Capture the cell that displays the provided text and extract its (X, Y) central coordinate. 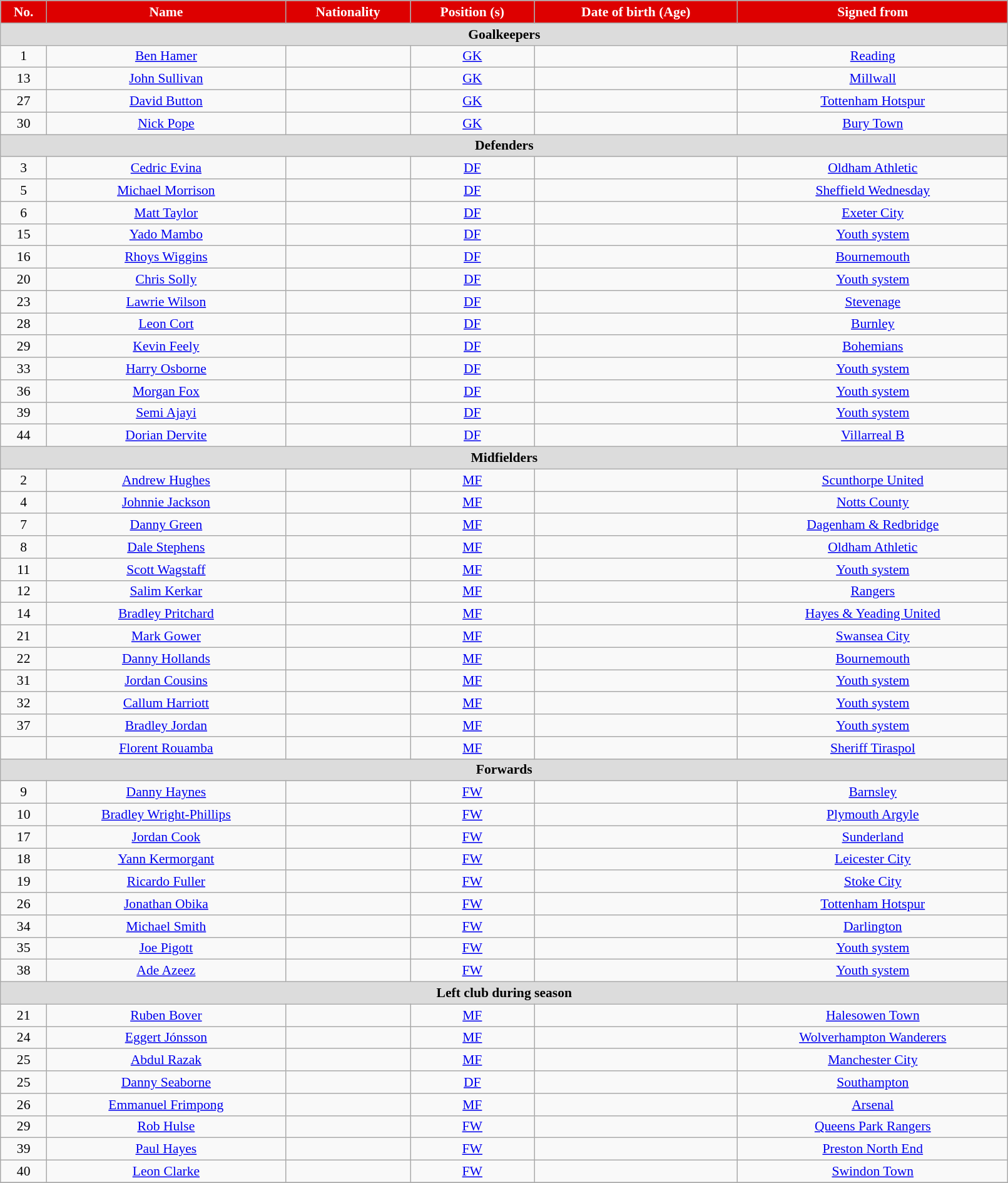
Semi Ajayi (166, 413)
Johnnie Jackson (166, 503)
Andrew Hughes (166, 480)
Burnley (873, 324)
Dagenham & Redbridge (873, 525)
Midfielders (504, 458)
Stevenage (873, 302)
14 (24, 614)
Preston North End (873, 1149)
Scunthorpe United (873, 480)
13 (24, 79)
Mark Gower (166, 637)
Ruben Bover (166, 1015)
Ade Azeez (166, 971)
Callum Harriott (166, 704)
18 (24, 859)
Halesowen Town (873, 1015)
17 (24, 837)
Position (s) (472, 12)
Yado Mambo (166, 235)
Kevin Feely (166, 347)
Exeter City (873, 213)
David Button (166, 101)
Sunderland (873, 837)
19 (24, 882)
20 (24, 280)
1 (24, 56)
Abdul Razak (166, 1060)
36 (24, 391)
Ben Hamer (166, 56)
Lawrie Wilson (166, 302)
27 (24, 101)
Bradley Wright-Phillips (166, 815)
12 (24, 591)
7 (24, 525)
Signed from (873, 12)
Bury Town (873, 123)
Harry Osborne (166, 369)
Michael Morrison (166, 190)
Salim Kerkar (166, 591)
Manchester City (873, 1060)
Cedric Evina (166, 168)
32 (24, 704)
Hayes & Yeading United (873, 614)
44 (24, 436)
No. (24, 12)
2 (24, 480)
Reading (873, 56)
Swansea City (873, 637)
5 (24, 190)
23 (24, 302)
6 (24, 213)
Plymouth Argyle (873, 815)
Jordan Cook (166, 837)
30 (24, 123)
Bradley Jordan (166, 725)
Danny Hollands (166, 658)
37 (24, 725)
Darlington (873, 926)
Southampton (873, 1082)
38 (24, 971)
Sheriff Tiraspol (873, 748)
Arsenal (873, 1105)
Danny Seaborne (166, 1082)
Jonathan Obika (166, 904)
31 (24, 681)
Left club during season (504, 993)
24 (24, 1038)
Dale Stephens (166, 547)
Goalkeepers (504, 34)
35 (24, 948)
Name (166, 12)
10 (24, 815)
Date of birth (Age) (636, 12)
Emmanuel Frimpong (166, 1105)
Millwall (873, 79)
Defenders (504, 146)
Eggert Jónsson (166, 1038)
Barnsley (873, 792)
16 (24, 257)
Danny Haynes (166, 792)
Rhoys Wiggins (166, 257)
Wolverhampton Wanderers (873, 1038)
Florent Rouamba (166, 748)
Joe Pigott (166, 948)
40 (24, 1172)
John Sullivan (166, 79)
4 (24, 503)
Leon Clarke (166, 1172)
Stoke City (873, 882)
22 (24, 658)
Sheffield Wednesday (873, 190)
33 (24, 369)
15 (24, 235)
Nationality (348, 12)
Nick Pope (166, 123)
Morgan Fox (166, 391)
Bradley Pritchard (166, 614)
Leicester City (873, 859)
Scott Wagstaff (166, 570)
Villarreal B (873, 436)
Rob Hulse (166, 1127)
8 (24, 547)
Danny Green (166, 525)
Leon Cort (166, 324)
Yann Kermorgant (166, 859)
Notts County (873, 503)
Matt Taylor (166, 213)
Swindon Town (873, 1172)
Rangers (873, 591)
Bohemians (873, 347)
Michael Smith (166, 926)
9 (24, 792)
11 (24, 570)
34 (24, 926)
3 (24, 168)
Chris Solly (166, 280)
Ricardo Fuller (166, 882)
Paul Hayes (166, 1149)
Queens Park Rangers (873, 1127)
Jordan Cousins (166, 681)
Forwards (504, 770)
28 (24, 324)
Dorian Dervite (166, 436)
